Locate the cell with the specified text and output its [x, y] center coordinate. 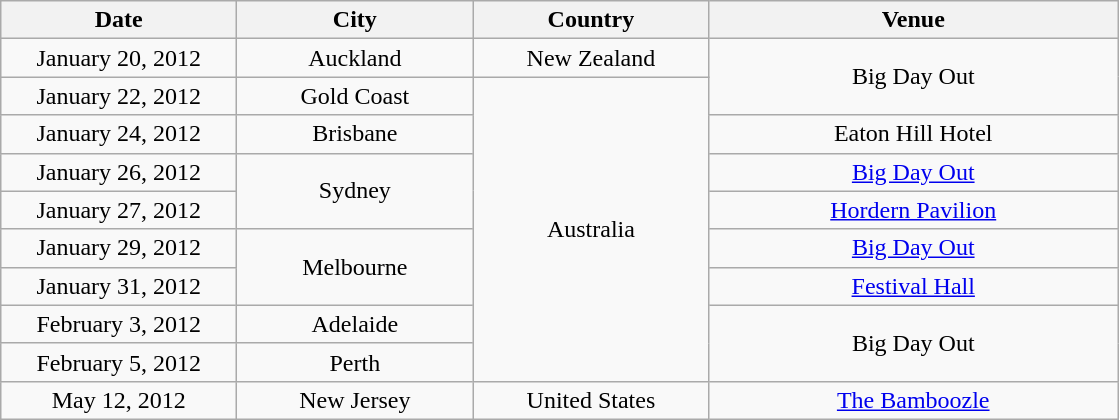
Venue [914, 20]
January 22, 2012 [119, 96]
Adelaide [355, 324]
February 5, 2012 [119, 362]
January 24, 2012 [119, 134]
January 26, 2012 [119, 172]
January 20, 2012 [119, 58]
Australia [591, 229]
The Bamboozle [914, 400]
January 31, 2012 [119, 286]
Melbourne [355, 267]
May 12, 2012 [119, 400]
Date [119, 20]
City [355, 20]
Sydney [355, 191]
January 29, 2012 [119, 248]
Country [591, 20]
Perth [355, 362]
Eaton Hill Hotel [914, 134]
January 27, 2012 [119, 210]
New Zealand [591, 58]
New Jersey [355, 400]
Hordern Pavilion [914, 210]
Brisbane [355, 134]
Festival Hall [914, 286]
February 3, 2012 [119, 324]
Gold Coast [355, 96]
United States [591, 400]
Auckland [355, 58]
